Extract the (x, y) coordinate from the center of the cell holding the provided text.  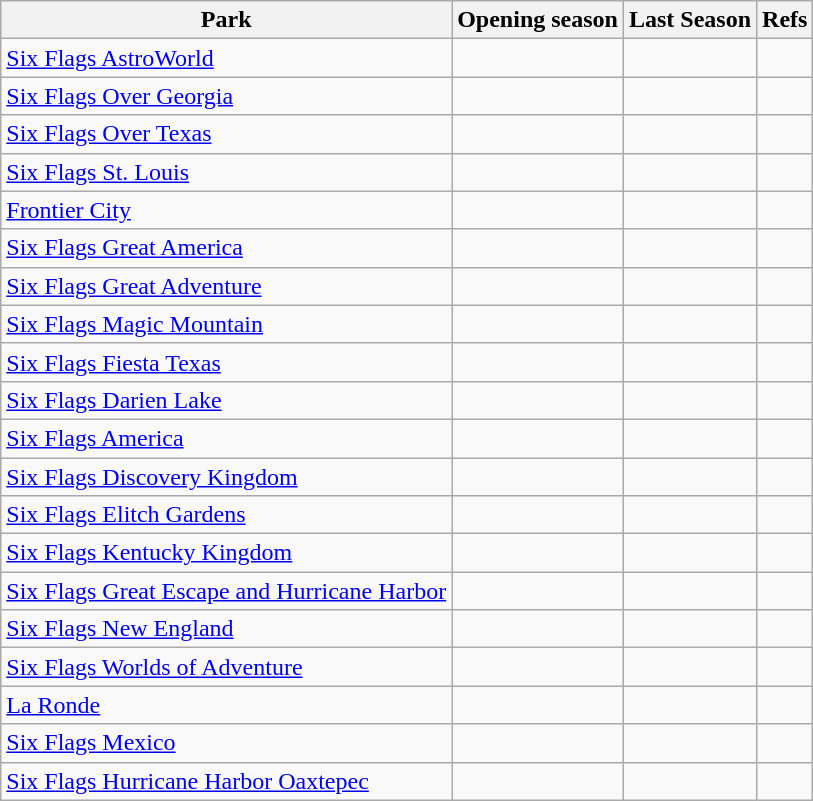
Opening season (538, 20)
Six Flags Magic Mountain (226, 324)
Six Flags Worlds of Adventure (226, 667)
Six Flags Fiesta Texas (226, 362)
Six Flags Great Escape and Hurricane Harbor (226, 591)
Six Flags Mexico (226, 743)
La Ronde (226, 705)
Six Flags Discovery Kingdom (226, 477)
Six Flags Darien Lake (226, 400)
Six Flags Over Georgia (226, 96)
Six Flags Elitch Gardens (226, 515)
Six Flags St. Louis (226, 172)
Frontier City (226, 210)
Six Flags Great Adventure (226, 286)
Six Flags AstroWorld (226, 58)
Six Flags Over Texas (226, 134)
Six Flags Hurricane Harbor Oaxtepec (226, 781)
Six Flags New England (226, 629)
Six Flags America (226, 438)
Six Flags Kentucky Kingdom (226, 553)
Park (226, 20)
Six Flags Great America (226, 248)
Last Season (690, 20)
Refs (785, 20)
